Extract the (x, y) coordinate from the center of the cell holding the provided text.  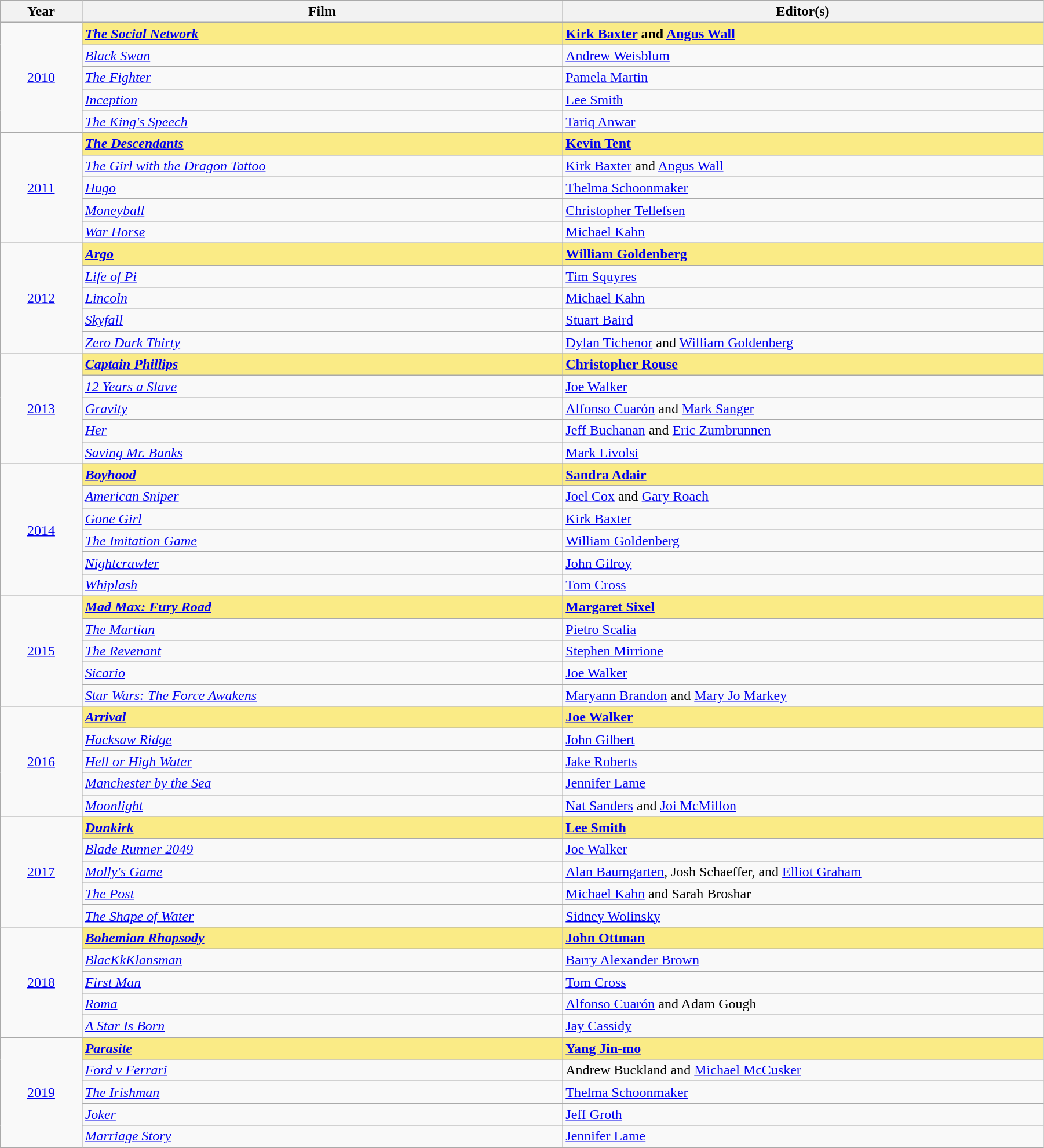
Zero Dark Thirty (322, 342)
Sandra Adair (803, 475)
Mark Livolsi (803, 453)
Arrival (322, 717)
Alan Baumgarten, Josh Schaeffer, and Elliot Graham (803, 872)
First Man (322, 982)
Molly's Game (322, 872)
2017 (41, 872)
Her (322, 431)
Gravity (322, 409)
Blade Runner 2049 (322, 850)
The Revenant (322, 651)
2016 (41, 761)
War Horse (322, 232)
Andrew Weisblum (803, 56)
Argo (322, 254)
The King's Speech (322, 122)
The Imitation Game (322, 541)
Parasite (322, 1048)
The Post (322, 894)
John Gilbert (803, 739)
Margaret Sixel (803, 607)
2014 (41, 530)
Alfonso Cuarón and Mark Sanger (803, 409)
Hell or High Water (322, 761)
The Girl with the Dragon Tattoo (322, 166)
Pietro Scalia (803, 629)
Roma (322, 1004)
John Gilroy (803, 563)
BlacKkKlansman (322, 960)
Bohemian Rhapsody (322, 938)
Alfonso Cuarón and Adam Gough (803, 1004)
Barry Alexander Brown (803, 960)
Joker (322, 1114)
A Star Is Born (322, 1026)
Tariq Anwar (803, 122)
Mad Max: Fury Road (322, 607)
Dylan Tichenor and William Goldenberg (803, 342)
Stuart Baird (803, 320)
Tim Squyres (803, 276)
Maryann Brandon and Mary Jo Markey (803, 695)
Marriage Story (322, 1136)
Nightcrawler (322, 563)
The Descendants (322, 144)
The Shape of Water (322, 916)
Nat Sanders and Joi McMillon (803, 806)
The Fighter (322, 78)
12 Years a Slave (322, 387)
American Sniper (322, 497)
2015 (41, 651)
Stephen Mirrione (803, 651)
Sidney Wolinsky (803, 916)
2013 (41, 409)
Kirk Baxter (803, 519)
Captain Phillips (322, 365)
Joel Cox and Gary Roach (803, 497)
Skyfall (322, 320)
2012 (41, 298)
Christopher Rouse (803, 365)
Jeff Buchanan and Eric Zumbrunnen (803, 431)
Moneyball (322, 210)
Dunkirk (322, 828)
Jake Roberts (803, 761)
2018 (41, 982)
Christopher Tellefsen (803, 210)
Whiplash (322, 585)
Moonlight (322, 806)
Kevin Tent (803, 144)
2019 (41, 1092)
Editor(s) (803, 12)
Film (322, 12)
Ford v Ferrari (322, 1070)
2010 (41, 78)
The Martian (322, 629)
The Social Network (322, 34)
Life of Pi (322, 276)
The Irishman (322, 1092)
Year (41, 12)
Jay Cassidy (803, 1026)
Pamela Martin (803, 78)
Andrew Buckland and Michael McCusker (803, 1070)
2011 (41, 188)
Gone Girl (322, 519)
Sicario (322, 673)
Boyhood (322, 475)
John Ottman (803, 938)
Yang Jin-mo (803, 1048)
Hugo (322, 188)
Jeff Groth (803, 1114)
Saving Mr. Banks (322, 453)
Hacksaw Ridge (322, 739)
Star Wars: The Force Awakens (322, 695)
Black Swan (322, 56)
Lincoln (322, 298)
Manchester by the Sea (322, 783)
Michael Kahn and Sarah Broshar (803, 894)
Inception (322, 100)
